Pinpoint the cell where the given text exists, returning its [X, Y] midpoint coordinate. 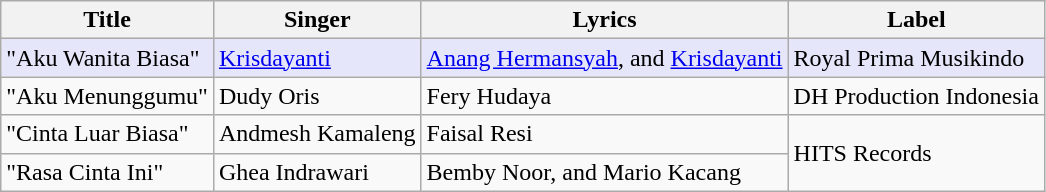
Ghea Indrawari [317, 172]
Faisal Resi [604, 134]
Fery Hudaya [604, 96]
Andmesh Kamaleng [317, 134]
Krisdayanti [317, 58]
Dudy Oris [317, 96]
Singer [317, 20]
HITS Records [916, 153]
Royal Prima Musikindo [916, 58]
"Aku Wanita Biasa" [108, 58]
Title [108, 20]
Label [916, 20]
Lyrics [604, 20]
"Aku Menunggumu" [108, 96]
Bemby Noor, and Mario Kacang [604, 172]
"Rasa Cinta Ini" [108, 172]
DH Production Indonesia [916, 96]
"Cinta Luar Biasa" [108, 134]
Anang Hermansyah, and Krisdayanti [604, 58]
